Extract the [X, Y] coordinate from the center of the cell holding the provided text.  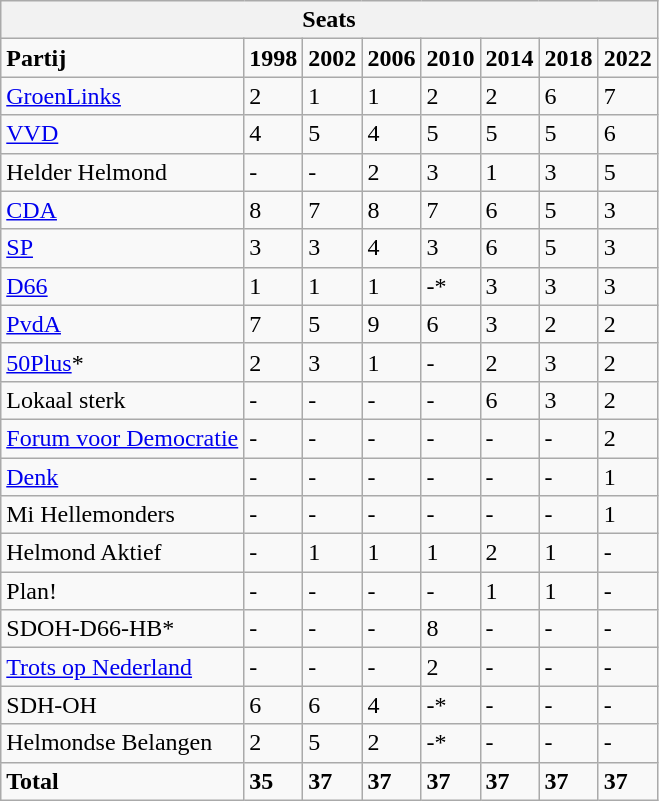
Total [122, 781]
Denk [122, 477]
2018 [568, 58]
2022 [628, 58]
CDA [122, 210]
2014 [510, 58]
35 [274, 781]
VVD [122, 134]
Plan! [122, 591]
Lokaal sterk [122, 400]
2002 [332, 58]
SDOH-D66-HB* [122, 629]
GroenLinks [122, 96]
Helder Helmond [122, 172]
Mi Hellemonders [122, 515]
D66 [122, 286]
2006 [392, 58]
9 [392, 324]
1998 [274, 58]
Forum voor Democratie [122, 438]
Partij [122, 58]
Helmondse Belangen [122, 743]
PvdA [122, 324]
2010 [450, 58]
SP [122, 248]
Trots op Nederland [122, 667]
Helmond Aktief [122, 553]
Seats [329, 20]
50Plus* [122, 362]
SDH-OH [122, 705]
